Output the [x, y] coordinate of the center of the cell containing the given text.  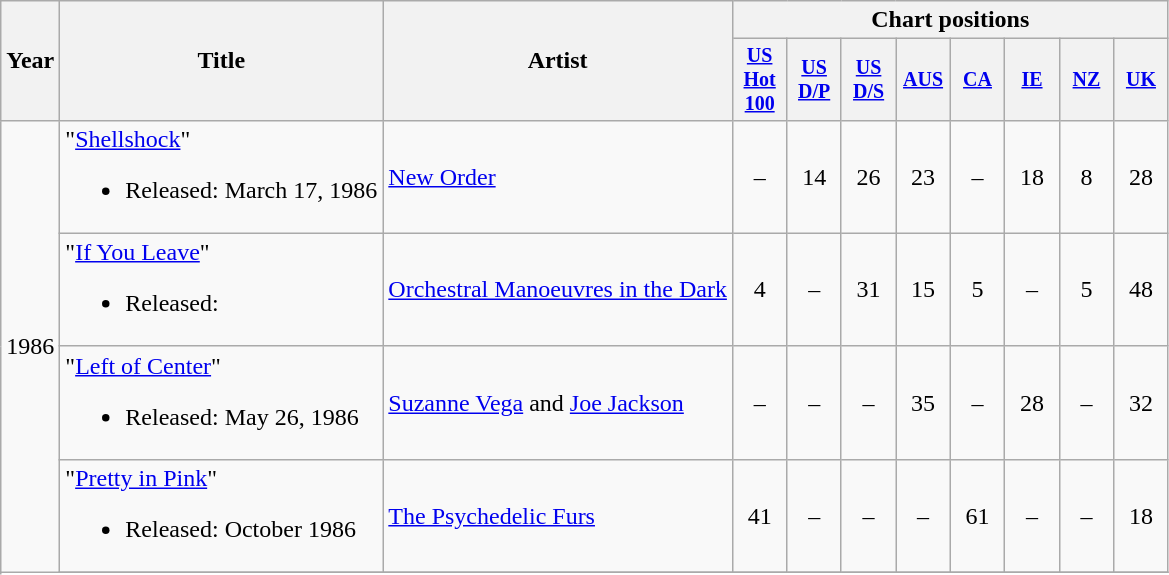
"Pretty in Pink"Released: October 1986 [222, 516]
"If You Leave"Released: [222, 290]
1986 [30, 346]
32 [1141, 402]
61 [977, 516]
48 [1141, 290]
Orchestral Manoeuvres in the Dark [558, 290]
26 [868, 176]
Chart positions [950, 20]
31 [868, 290]
Suzanne Vega and Joe Jackson [558, 402]
15 [923, 290]
Title [222, 61]
US D/S [868, 80]
New Order [558, 176]
UK [1141, 80]
35 [923, 402]
NZ [1086, 80]
"Left of Center"Released: May 26, 1986 [222, 402]
14 [814, 176]
Artist [558, 61]
41 [759, 516]
The Psychedelic Furs [558, 516]
US Hot 100 [759, 80]
4 [759, 290]
AUS [923, 80]
23 [923, 176]
8 [1086, 176]
IE [1032, 80]
US D/P [814, 80]
Year [30, 61]
CA [977, 80]
"Shellshock"Released: March 17, 1986 [222, 176]
